Search for the cell housing the specified text and yield its [X, Y] center coordinate. 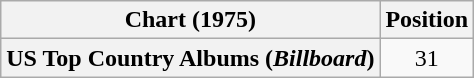
Chart (1975) [190, 20]
Position [427, 20]
US Top Country Albums (Billboard) [190, 58]
31 [427, 58]
